Provide the [x, y] coordinate of the cell's center where the given text is located.  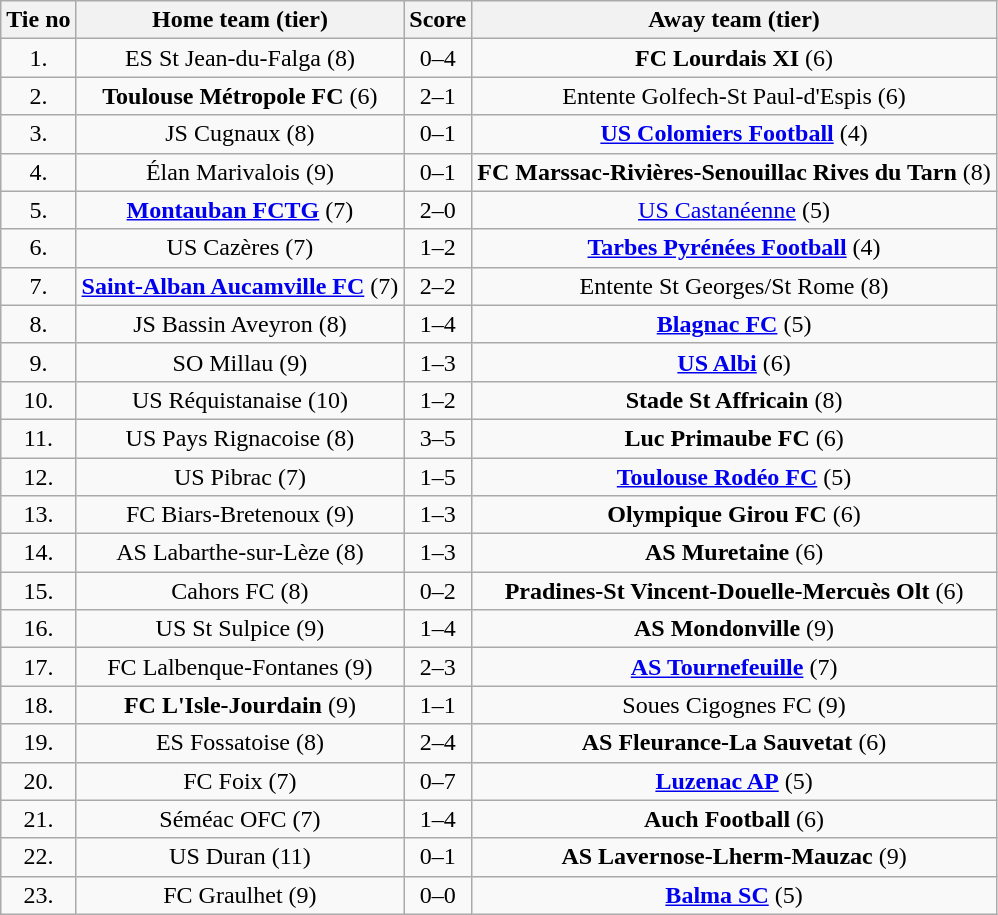
AS Labarthe-sur-Lèze (8) [240, 553]
Séméac OFC (7) [240, 819]
0–0 [438, 895]
AS Fleurance-La Sauvetat (6) [734, 743]
Élan Marivalois (9) [240, 172]
Entente St Georges/St Rome (8) [734, 286]
18. [38, 705]
AS Mondonville (9) [734, 629]
FC Biars-Bretenoux (9) [240, 515]
Home team (tier) [240, 20]
0–7 [438, 781]
Auch Football (6) [734, 819]
Luc Primaube FC (6) [734, 438]
ES St Jean-du-Falga (8) [240, 58]
Balma SC (5) [734, 895]
ES Fossatoise (8) [240, 743]
Toulouse Métropole FC (6) [240, 96]
Soues Cigognes FC (9) [734, 705]
JS Cugnaux (8) [240, 134]
Montauban FCTG (7) [240, 210]
1. [38, 58]
Away team (tier) [734, 20]
Score [438, 20]
Pradines-St Vincent-Douelle-Mercuès Olt (6) [734, 591]
US St Sulpice (9) [240, 629]
Entente Golfech-St Paul-d'Espis (6) [734, 96]
23. [38, 895]
AS Tournefeuille (7) [734, 667]
14. [38, 553]
15. [38, 591]
Cahors FC (8) [240, 591]
US Colomiers Football (4) [734, 134]
US Duran (11) [240, 857]
0–4 [438, 58]
US Albi (6) [734, 362]
2–3 [438, 667]
12. [38, 477]
US Réquistanaise (10) [240, 400]
Tarbes Pyrénées Football (4) [734, 248]
FC Foix (7) [240, 781]
2. [38, 96]
3–5 [438, 438]
16. [38, 629]
Stade St Affricain (8) [734, 400]
5. [38, 210]
2–0 [438, 210]
US Pibrac (7) [240, 477]
2–4 [438, 743]
US Castanéenne (5) [734, 210]
9. [38, 362]
1–5 [438, 477]
10. [38, 400]
21. [38, 819]
FC Marssac-Rivières-Senouillac Rives du Tarn (8) [734, 172]
8. [38, 324]
2–1 [438, 96]
Saint-Alban Aucamville FC (7) [240, 286]
11. [38, 438]
17. [38, 667]
US Cazères (7) [240, 248]
Toulouse Rodéo FC (5) [734, 477]
Luzenac AP (5) [734, 781]
7. [38, 286]
2–2 [438, 286]
22. [38, 857]
4. [38, 172]
US Pays Rignacoise (8) [240, 438]
1–1 [438, 705]
Blagnac FC (5) [734, 324]
FC Graulhet (9) [240, 895]
JS Bassin Aveyron (8) [240, 324]
SO Millau (9) [240, 362]
FC L'Isle-Jourdain (9) [240, 705]
AS Muretaine (6) [734, 553]
FC Lalbenque-Fontanes (9) [240, 667]
3. [38, 134]
20. [38, 781]
13. [38, 515]
Tie no [38, 20]
Olympique Girou FC (6) [734, 515]
FC Lourdais XI (6) [734, 58]
0–2 [438, 591]
19. [38, 743]
AS Lavernose-Lherm-Mauzac (9) [734, 857]
6. [38, 248]
